Provide the [x, y] coordinate of the cell's center where the given text is located.  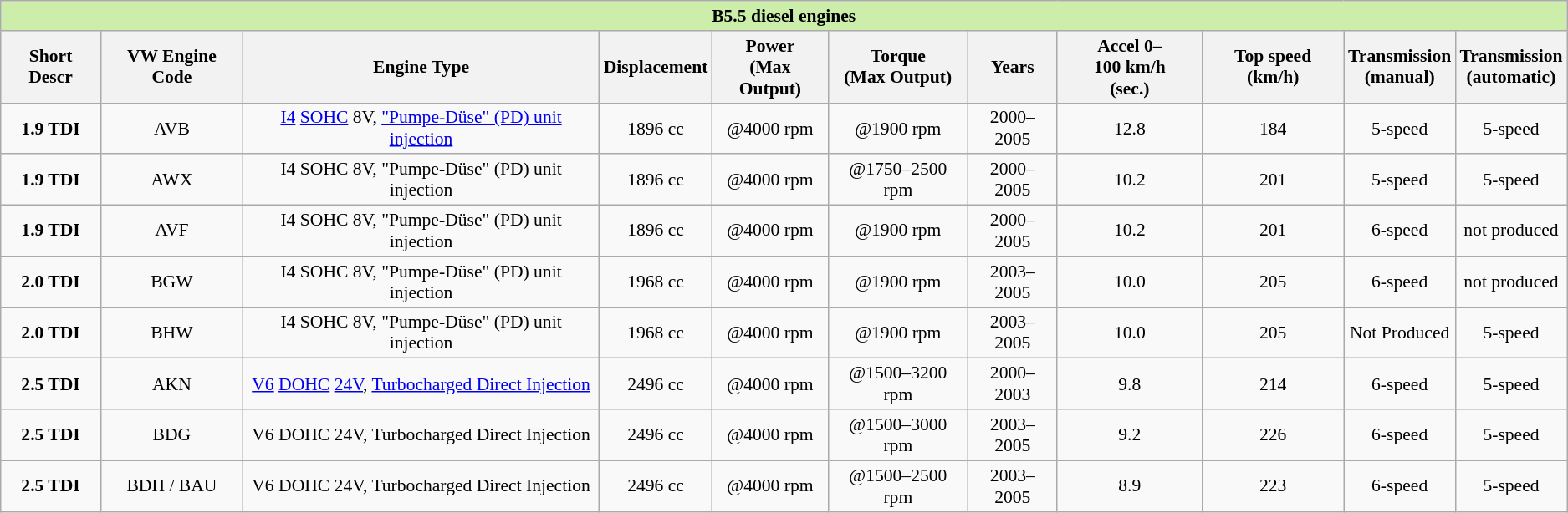
Accel 0–100 km/h(sec.) [1129, 67]
BHW [171, 333]
Transmission(automatic) [1510, 67]
184 [1273, 129]
Torque (Max Output) [898, 67]
AVF [171, 231]
VW Engine Code [171, 67]
9.2 [1129, 434]
BGW [171, 282]
223 [1273, 486]
12.8 [1129, 129]
Power (Max Output) [769, 67]
Engine Type [421, 67]
8.9 [1129, 486]
Short Descr [51, 67]
@1500–2500 rpm [898, 486]
Top speed (km/h) [1273, 67]
BDH / BAU [171, 486]
AKN [171, 384]
214 [1273, 384]
Displacement [656, 67]
@1500–3200 rpm [898, 384]
2000–2003 [1012, 384]
Transmission(manual) [1400, 67]
Years [1012, 67]
226 [1273, 434]
9.8 [1129, 384]
Not Produced [1400, 333]
@1750–2500 rpm [898, 180]
AWX [171, 180]
BDG [171, 434]
B5.5 diesel engines [784, 16]
AVB [171, 129]
@1500–3000 rpm [898, 434]
